Determine the (x, y) coordinate at the center of the cell enclosing the given text.  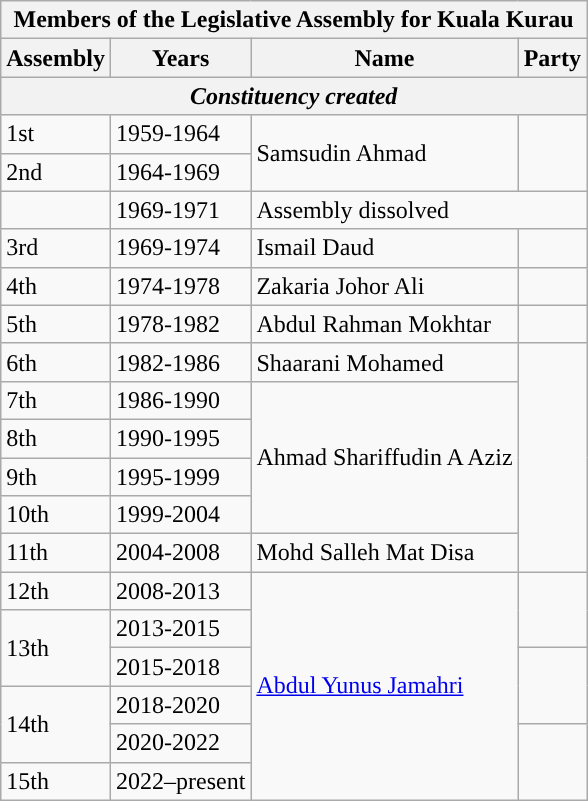
1978-1982 (180, 324)
6th (56, 362)
Abdul Rahman Mokhtar (384, 324)
14th (56, 724)
Members of the Legislative Assembly for Kuala Kurau (294, 20)
1974-1978 (180, 286)
1982-1986 (180, 362)
Party (552, 58)
Ahmad Shariffudin A Aziz (384, 457)
1990-1995 (180, 438)
11th (56, 553)
Mohd Salleh Mat Disa (384, 553)
1969-1974 (180, 248)
7th (56, 400)
2013-2015 (180, 629)
9th (56, 477)
1959-1964 (180, 134)
10th (56, 515)
Constituency created (294, 96)
2018-2020 (180, 705)
Assembly (56, 58)
2015-2018 (180, 667)
13th (56, 648)
5th (56, 324)
3rd (56, 248)
Shaarani Mohamed (384, 362)
1969-1971 (180, 210)
1st (56, 134)
12th (56, 591)
1964-1969 (180, 172)
2008-2013 (180, 591)
Zakaria Johor Ali (384, 286)
Samsudin Ahmad (384, 153)
2022–present (180, 781)
4th (56, 286)
Ismail Daud (384, 248)
8th (56, 438)
1995-1999 (180, 477)
Assembly dissolved (419, 210)
15th (56, 781)
Name (384, 58)
2020-2022 (180, 743)
2004-2008 (180, 553)
1986-1990 (180, 400)
2nd (56, 172)
Years (180, 58)
Abdul Yunus Jamahri (384, 686)
1999-2004 (180, 515)
